Capture the cell that displays the provided text and extract its [x, y] central coordinate. 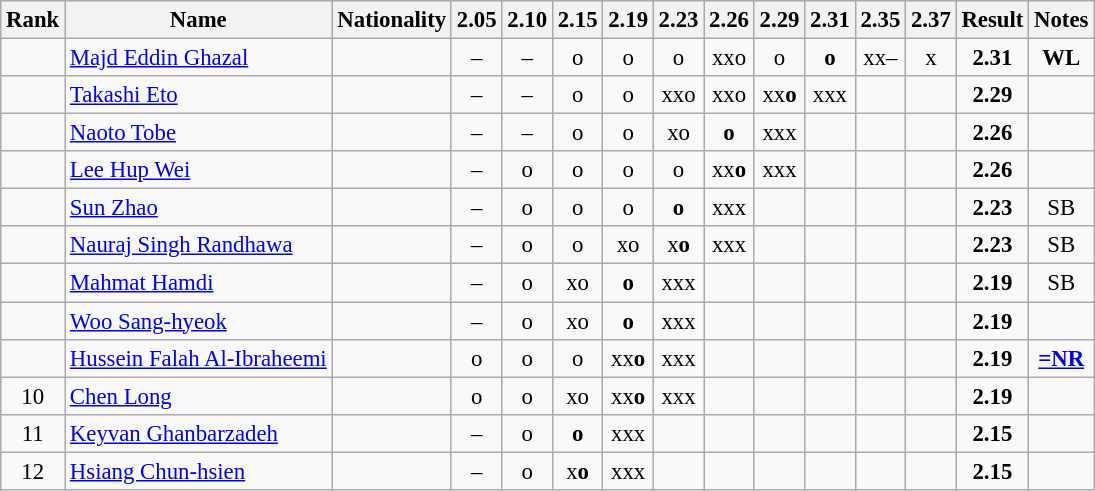
xx– [880, 58]
Hsiang Chun-hsien [198, 471]
2.05 [476, 20]
2.37 [931, 20]
2.35 [880, 20]
Takashi Eto [198, 95]
12 [33, 471]
Chen Long [198, 396]
Majd Eddin Ghazal [198, 58]
Result [992, 20]
WL [1062, 58]
Hussein Falah Al-Ibraheemi [198, 358]
Name [198, 20]
Notes [1062, 20]
Sun Zhao [198, 208]
Nationality [392, 20]
Naoto Tobe [198, 133]
x [931, 58]
10 [33, 396]
Keyvan Ghanbarzadeh [198, 433]
Rank [33, 20]
2.10 [527, 20]
11 [33, 433]
Mahmat Hamdi [198, 283]
Lee Hup Wei [198, 170]
Nauraj Singh Randhawa [198, 245]
=NR [1062, 358]
Woo Sang-hyeok [198, 321]
